Search for the cell housing the specified text and yield its (X, Y) center coordinate. 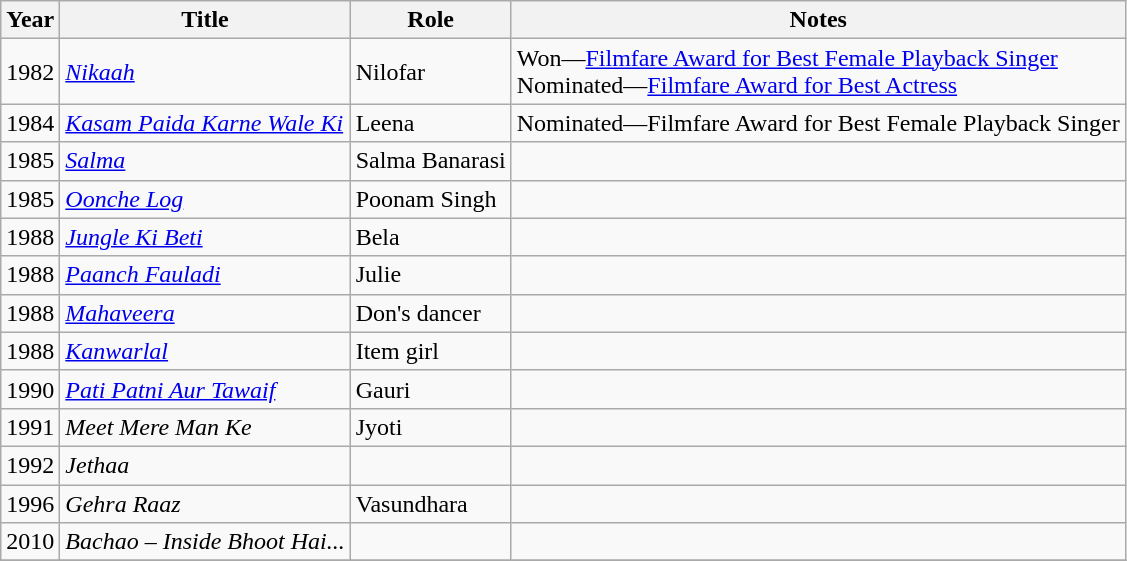
2010 (30, 542)
Paanch Fauladi (205, 275)
Vasundhara (430, 503)
1984 (30, 123)
Bela (430, 237)
Don's dancer (430, 313)
Gehra Raaz (205, 503)
Won—Filmfare Award for Best Female Playback SingerNominated—Filmfare Award for Best Actress (818, 72)
Notes (818, 20)
Jungle Ki Beti (205, 237)
Jyoti (430, 427)
1991 (30, 427)
Gauri (430, 389)
Oonche Log (205, 199)
Pati Patni Aur Tawaif (205, 389)
Salma Banarasi (430, 161)
Mahaveera (205, 313)
Role (430, 20)
Title (205, 20)
Nikaah (205, 72)
Bachao – Inside Bhoot Hai... (205, 542)
Kasam Paida Karne Wale Ki (205, 123)
Kanwarlal (205, 351)
Nilofar (430, 72)
1990 (30, 389)
Year (30, 20)
Salma (205, 161)
Leena (430, 123)
Julie (430, 275)
Meet Mere Man Ke (205, 427)
1982 (30, 72)
1992 (30, 465)
Nominated—Filmfare Award for Best Female Playback Singer (818, 123)
Poonam Singh (430, 199)
Jethaa (205, 465)
Item girl (430, 351)
1996 (30, 503)
